Output the [x, y] coordinate of the center of the cell containing the given text.  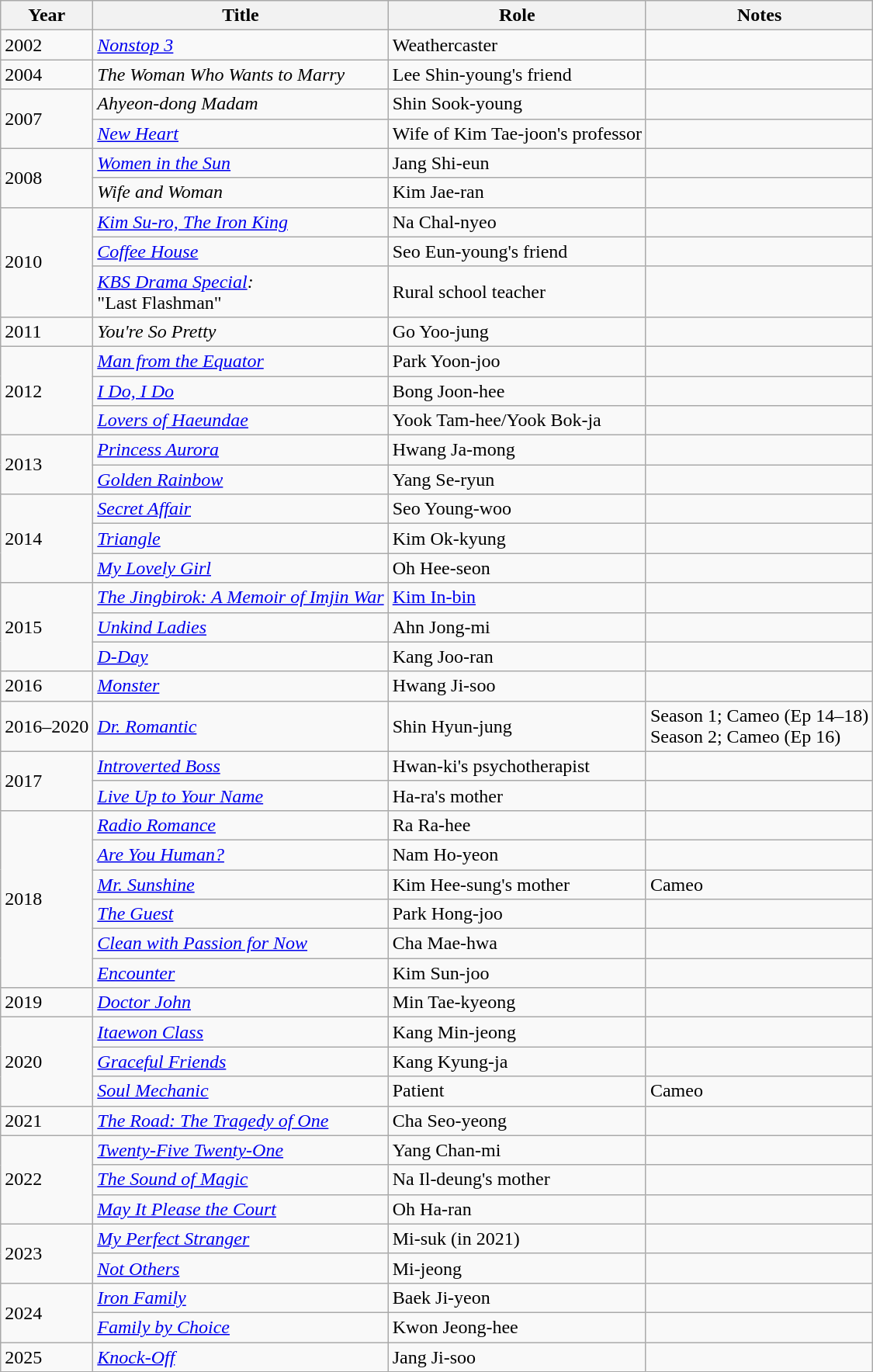
Coffee House [241, 251]
Oh Hee-seon [517, 568]
2013 [47, 465]
2023 [47, 1253]
I Do, I Do [241, 390]
Role [517, 16]
Mr. Sunshine [241, 884]
2017 [47, 781]
Kim Sun-joo [517, 973]
Monster [241, 686]
My Perfect Stranger [241, 1239]
Wife and Woman [241, 192]
Shin Sook-young [517, 104]
2018 [47, 899]
2019 [47, 1003]
Secret Affair [241, 509]
Go Yoo-jung [517, 331]
Are You Human? [241, 854]
Kim Ok-kyung [517, 539]
Seo Eun-young's friend [517, 251]
2015 [47, 627]
2016–2020 [47, 726]
Kim Hee-sung's mother [517, 884]
Nam Ho-yeon [517, 854]
Mi-suk (in 2021) [517, 1239]
2024 [47, 1312]
Knock-Off [241, 1357]
Kang Min-jeong [517, 1032]
Oh Ha-ran [517, 1209]
D-Day [241, 657]
2022 [47, 1180]
Lovers of Haeundae [241, 421]
Iron Family [241, 1298]
Baek Ji-yeon [517, 1298]
The Road: The Tragedy of One [241, 1121]
2008 [47, 178]
Patient [517, 1091]
Triangle [241, 539]
Mi-jeong [517, 1268]
Yang Se-ryun [517, 480]
Shin Hyun-jung [517, 726]
2025 [47, 1357]
Kwon Jeong-hee [517, 1327]
2004 [47, 74]
2021 [47, 1121]
Wife of Kim Tae-joon's professor [517, 133]
Encounter [241, 973]
The Jingbirok: A Memoir of Imjin War [241, 598]
2020 [47, 1062]
My Lovely Girl [241, 568]
The Sound of Magic [241, 1180]
2010 [47, 262]
New Heart [241, 133]
Bong Joon-hee [517, 390]
Yook Tam-hee/Yook Bok-ja [517, 421]
Soul Mechanic [241, 1091]
The Guest [241, 914]
2012 [47, 390]
Radio Romance [241, 825]
Not Others [241, 1268]
Graceful Friends [241, 1062]
2014 [47, 539]
Park Hong-joo [517, 914]
Doctor John [241, 1003]
Title [241, 16]
Ahn Jong-mi [517, 627]
Cha Mae-hwa [517, 944]
2007 [47, 119]
Women in the Sun [241, 163]
Jang Ji-soo [517, 1357]
Cha Seo-yeong [517, 1121]
2011 [47, 331]
Itaewon Class [241, 1032]
Hwang Ja-mong [517, 450]
Unkind Ladies [241, 627]
Ra Ra-hee [517, 825]
The Woman Who Wants to Marry [241, 74]
Year [47, 16]
Ha-ra's mother [517, 795]
Season 1; Cameo (Ep 14–18)Season 2; Cameo (Ep 16) [759, 726]
Clean with Passion for Now [241, 944]
Jang Shi-eun [517, 163]
Family by Choice [241, 1327]
Rural school teacher [517, 292]
Na Chal-nyeo [517, 222]
Na Il-deung's mother [517, 1180]
May It Please the Court [241, 1209]
2002 [47, 45]
Kim Su-ro, The Iron King [241, 222]
Kang Kyung-ja [517, 1062]
Hwang Ji-soo [517, 686]
Yang Chan-mi [517, 1150]
Ahyeon-dong Madam [241, 104]
Man from the Equator [241, 361]
KBS Drama Special:"Last Flashman" [241, 292]
Min Tae-kyeong [517, 1003]
Hwan-ki's psychotherapist [517, 766]
Golden Rainbow [241, 480]
2016 [47, 686]
Live Up to Your Name [241, 795]
Kang Joo-ran [517, 657]
Notes [759, 16]
Park Yoon-joo [517, 361]
Weathercaster [517, 45]
Kim In-bin [517, 598]
Seo Young-woo [517, 509]
Lee Shin-young's friend [517, 74]
Introverted Boss [241, 766]
Nonstop 3 [241, 45]
Princess Aurora [241, 450]
Kim Jae-ran [517, 192]
You're So Pretty [241, 331]
Twenty-Five Twenty-One [241, 1150]
Dr. Romantic [241, 726]
